Find where the given text appears and provide that cell's center as [x, y] coordinate. 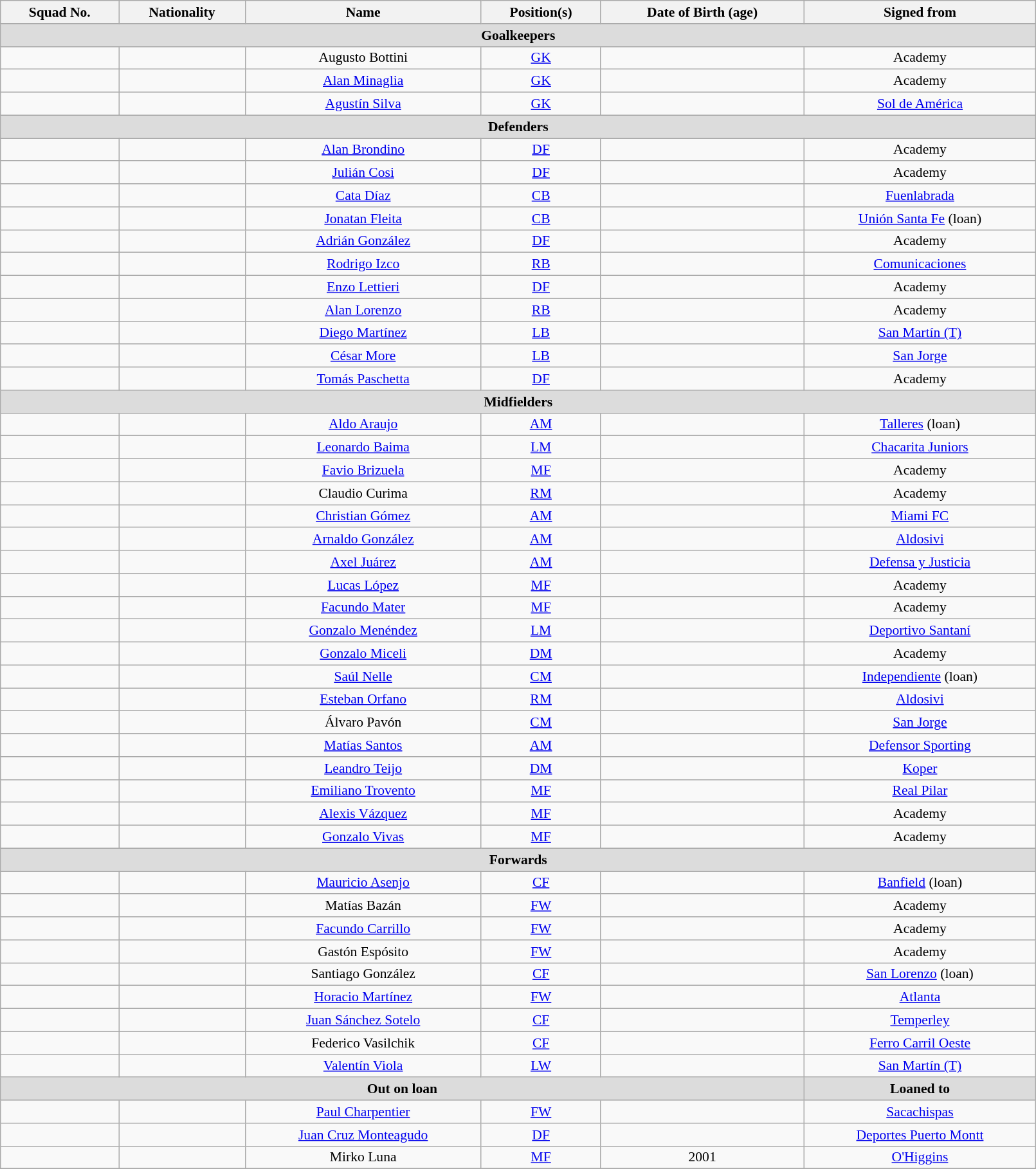
Alan Lorenzo [363, 310]
Independiente (loan) [920, 676]
Midfielders [518, 402]
Cata Díaz [363, 195]
Sacachispas [920, 1112]
Mirko Luna [363, 1157]
Rodrigo Izco [363, 264]
Christian Gómez [363, 516]
Ferro Carril Oeste [920, 1043]
Juan Sánchez Sotelo [363, 1020]
Favio Brizuela [363, 471]
Horacio Martínez [363, 997]
Alan Minaglia [363, 81]
Real Pilar [920, 791]
Saúl Nelle [363, 676]
Gonzalo Vivas [363, 837]
Gonzalo Menéndez [363, 631]
Emiliano Trovento [363, 791]
Juan Cruz Monteagudo [363, 1135]
Agustín Silva [363, 104]
Out on loan [403, 1089]
Adrián González [363, 241]
Talleres (loan) [920, 424]
Chacarita Juniors [920, 448]
Augusto Bottini [363, 58]
Enzo Lettieri [363, 287]
Leandro Teijo [363, 768]
LW [541, 1066]
Defensor Sporting [920, 745]
Defensa y Justicia [920, 562]
Matías Bazán [363, 906]
César More [363, 356]
Matías Santos [363, 745]
Esteban Orfano [363, 700]
2001 [702, 1157]
Defenders [518, 127]
Gastón Espósito [363, 952]
Federico Vasilchik [363, 1043]
Signed from [920, 12]
Leonardo Baima [363, 448]
Nationality [182, 12]
Lucas López [363, 585]
Sol de América [920, 104]
Facundo Mater [363, 608]
Fuenlabrada [920, 195]
Squad No. [60, 12]
Alexis Vázquez [363, 814]
Atlanta [920, 997]
Jonatan Fleita [363, 219]
Valentín Viola [363, 1066]
Axel Juárez [363, 562]
San Lorenzo (loan) [920, 974]
Aldo Araujo [363, 424]
Arnaldo González [363, 539]
Position(s) [541, 12]
Tomás Paschetta [363, 379]
Diego Martínez [363, 333]
Date of Birth (age) [702, 12]
Banfield (loan) [920, 883]
Paul Charpentier [363, 1112]
Comunicaciones [920, 264]
Deportivo Santaní [920, 631]
Goalkeepers [518, 35]
Forwards [518, 860]
Claudio Curima [363, 493]
Álvaro Pavón [363, 723]
Miami FC [920, 516]
Koper [920, 768]
Mauricio Asenjo [363, 883]
O'Higgins [920, 1157]
Alan Brondino [363, 150]
Julián Cosi [363, 173]
Loaned to [920, 1089]
Temperley [920, 1020]
Gonzalo Miceli [363, 654]
Deportes Puerto Montt [920, 1135]
Unión Santa Fe (loan) [920, 219]
Name [363, 12]
Facundo Carrillo [363, 929]
Santiago González [363, 974]
